Locate the cell with the specified text and output its (X, Y) center coordinate. 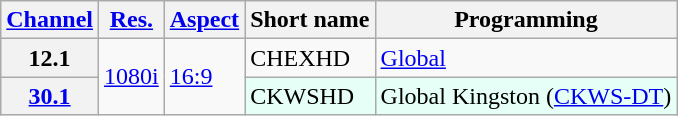
Channel (50, 20)
1080i (132, 77)
Global Kingston (CKWS-DT) (526, 96)
16:9 (204, 77)
CKWSHD (310, 96)
Global (526, 58)
30.1 (50, 96)
Aspect (204, 20)
Res. (132, 20)
Short name (310, 20)
Programming (526, 20)
CHEXHD (310, 58)
12.1 (50, 58)
